Provide the [X, Y] coordinate of the cell's center where the given text is located.  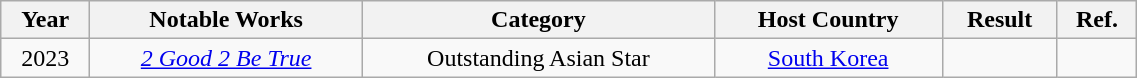
Result [1000, 20]
South Korea [828, 58]
Year [46, 20]
Category [538, 20]
Ref. [1097, 20]
Notable Works [226, 20]
2 Good 2 Be True [226, 58]
2023 [46, 58]
Host Country [828, 20]
Outstanding Asian Star [538, 58]
